From the cell containing the given text, extract its center point as (X, Y) coordinate. 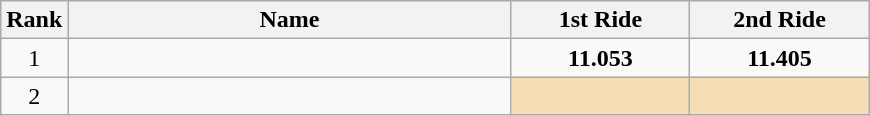
11.405 (780, 58)
1 (34, 58)
Name (290, 20)
2 (34, 96)
1st Ride (600, 20)
11.053 (600, 58)
2nd Ride (780, 20)
Rank (34, 20)
